Identify which cell holds the provided text, then report its [X, Y] central coordinate. 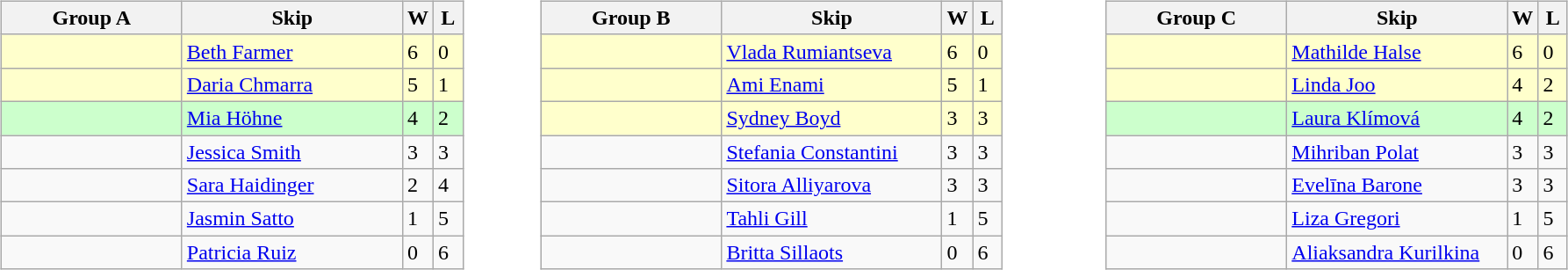
Sydney Boyd [832, 118]
Group B [631, 18]
Mihriban Polat [1398, 152]
Beth Farmer [291, 51]
Jasmin Satto [291, 219]
Patricia Ruiz [291, 252]
Mia Höhne [291, 118]
Sara Haidinger [291, 186]
Vlada Rumiantseva [832, 51]
Liza Gregori [1398, 219]
Jessica Smith [291, 152]
Group C [1197, 18]
Evelīna Barone [1398, 186]
Mathilde Halse [1398, 51]
Aliaksandra Kurilkina [1398, 252]
Laura Klímová [1398, 118]
Linda Joo [1398, 84]
Daria Chmarra [291, 84]
Sitora Alliyarova [832, 186]
Group A [91, 18]
Stefania Constantini [832, 152]
Ami Enami [832, 84]
Britta Sillaots [832, 252]
Tahli Gill [832, 219]
